Pinpoint the cell where the given text exists, returning its [X, Y] midpoint coordinate. 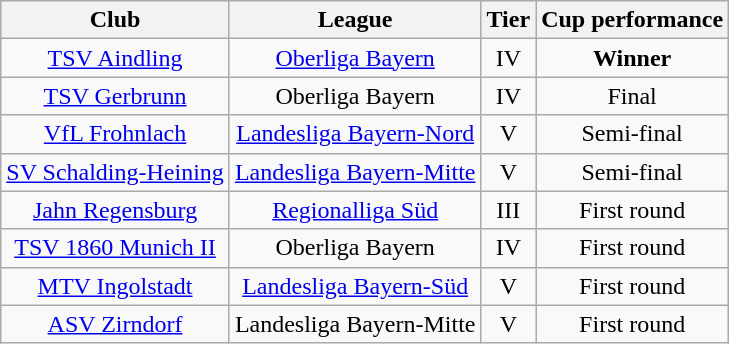
League [355, 20]
Landesliga Bayern-Süd [355, 286]
Final [632, 96]
TSV Gerbrunn [116, 96]
VfL Frohnlach [116, 134]
MTV Ingolstadt [116, 286]
III [508, 210]
TSV 1860 Munich II [116, 248]
Tier [508, 20]
Jahn Regensburg [116, 210]
Landesliga Bayern-Nord [355, 134]
TSV Aindling [116, 58]
Regionalliga Süd [355, 210]
Cup performance [632, 20]
Winner [632, 58]
ASV Zirndorf [116, 324]
Club [116, 20]
SV Schalding-Heining [116, 172]
